Pinpoint the cell where the given text exists, returning its (x, y) midpoint coordinate. 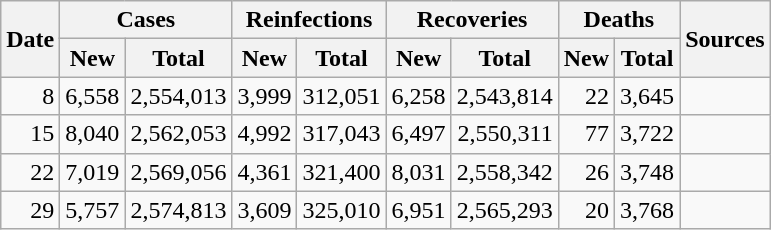
6,558 (92, 96)
2,574,813 (178, 210)
3,609 (264, 210)
7,019 (92, 172)
Cases (146, 20)
3,748 (648, 172)
8,040 (92, 134)
2,543,814 (504, 96)
2,550,311 (504, 134)
4,361 (264, 172)
26 (586, 172)
Sources (726, 39)
2,562,053 (178, 134)
3,768 (648, 210)
3,722 (648, 134)
2,569,056 (178, 172)
6,258 (418, 96)
3,999 (264, 96)
15 (30, 134)
Recoveries (472, 20)
321,400 (342, 172)
312,051 (342, 96)
3,645 (648, 96)
2,558,342 (504, 172)
2,565,293 (504, 210)
317,043 (342, 134)
8 (30, 96)
Date (30, 39)
2,554,013 (178, 96)
20 (586, 210)
Reinfections (309, 20)
29 (30, 210)
325,010 (342, 210)
6,951 (418, 210)
5,757 (92, 210)
4,992 (264, 134)
8,031 (418, 172)
Deaths (618, 20)
6,497 (418, 134)
77 (586, 134)
